Output the (x, y) coordinate of the center of the cell containing the given text.  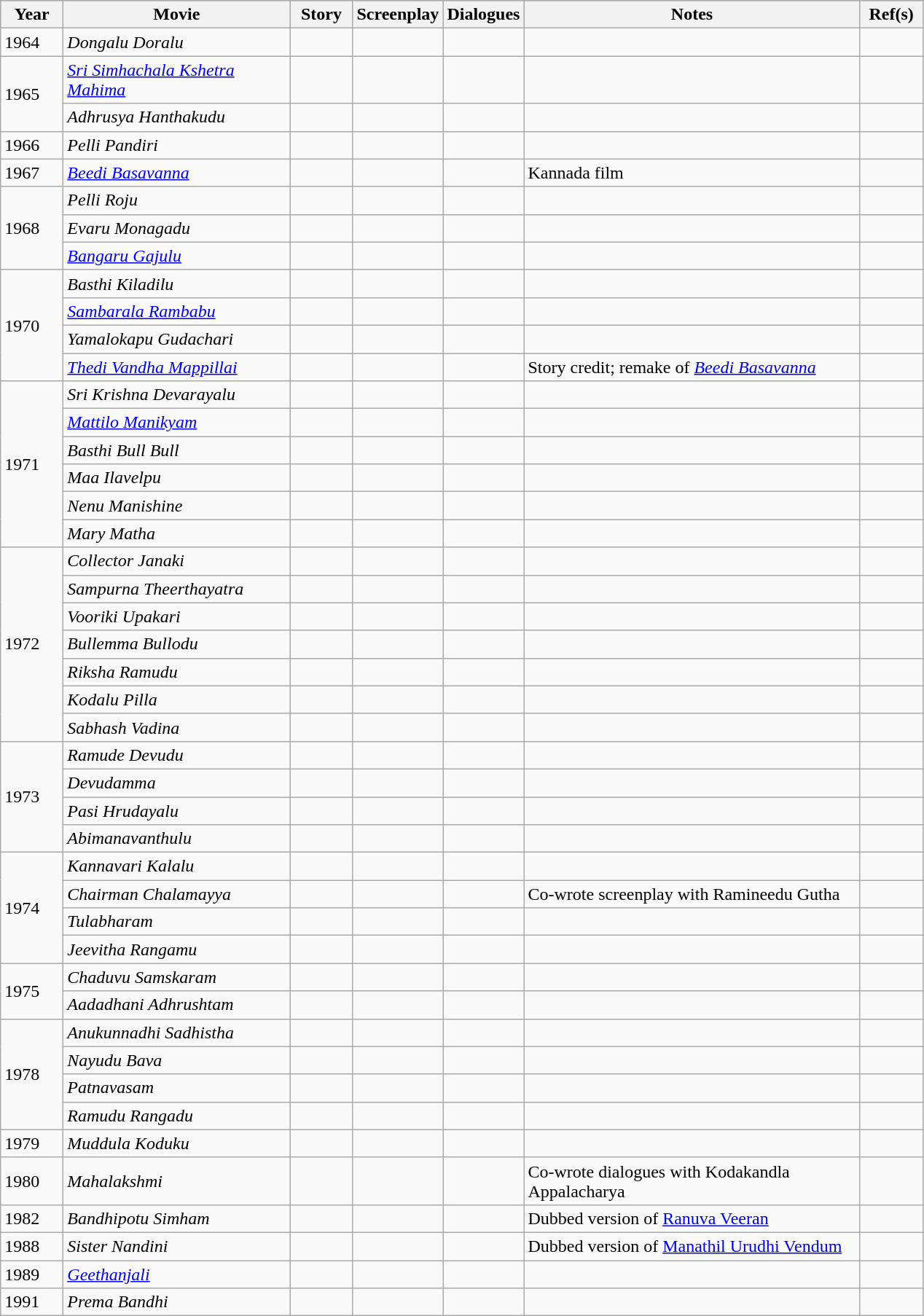
Bangaru Gajulu (176, 256)
Abimanavanthulu (176, 839)
Dubbed version of Ranuva Veeran (692, 1218)
Sabhash Vadina (176, 727)
Sister Nandini (176, 1246)
Basthi Kiladilu (176, 283)
Beedi Basavanna (176, 173)
1975 (32, 991)
Nenu Manishine (176, 506)
Tulabharam (176, 922)
Geethanjali (176, 1274)
Collector Janaki (176, 561)
Kodalu Pilla (176, 700)
Chaduvu Samskaram (176, 977)
1972 (32, 644)
Ramude Devudu (176, 755)
Mary Matha (176, 533)
Mahalakshmi (176, 1180)
1966 (32, 145)
1967 (32, 173)
Basthi Bull Bull (176, 450)
Vooriki Upakari (176, 616)
1971 (32, 464)
Ramudu Rangadu (176, 1116)
Jeevitha Rangamu (176, 949)
1989 (32, 1274)
1979 (32, 1143)
Pelli Roju (176, 200)
1970 (32, 325)
Year (32, 15)
1982 (32, 1218)
Dongalu Doralu (176, 42)
Dubbed version of Manathil Urudhi Vendum (692, 1246)
Muddula Koduku (176, 1143)
Thedi Vandha Mappillai (176, 367)
Pasi Hrudayalu (176, 811)
Story (321, 15)
Co-wrote dialogues with Kodakandla Appalacharya (692, 1180)
Kannavari Kalalu (176, 866)
Aadadhani Adhrushtam (176, 1005)
Devudamma (176, 783)
1965 (32, 93)
Bullemma Bullodu (176, 644)
Chairman Chalamayya (176, 894)
1974 (32, 908)
Sampurna Theerthayatra (176, 589)
Yamalokapu Gudachari (176, 339)
Patnavasam (176, 1088)
Anukunnadhi Sadhistha (176, 1033)
Movie (176, 15)
Notes (692, 15)
1988 (32, 1246)
Co-wrote screenplay with Ramineedu Gutha (692, 894)
Sri Simhachala Kshetra Mahima (176, 80)
1978 (32, 1074)
1968 (32, 228)
1991 (32, 1302)
Riksha Ramudu (176, 672)
Kannada film (692, 173)
Story credit; remake of Beedi Basavanna (692, 367)
1973 (32, 796)
Pelli Pandiri (176, 145)
Maa Ilavelpu (176, 478)
Dialogues (484, 15)
Adhrusya Hanthakudu (176, 117)
1980 (32, 1180)
Nayudu Bava (176, 1060)
Evaru Monagadu (176, 228)
Sri Krishna Devarayalu (176, 395)
Screenplay (398, 15)
Bandhipotu Simham (176, 1218)
Ref(s) (891, 15)
Sambarala Rambabu (176, 311)
Mattilo Manikyam (176, 423)
Prema Bandhi (176, 1302)
1964 (32, 42)
